Find where the given text appears and provide that cell's center as (X, Y) coordinate. 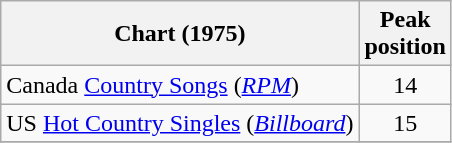
US Hot Country Singles (Billboard) (180, 123)
Canada Country Songs (RPM) (180, 85)
Chart (1975) (180, 34)
14 (405, 85)
15 (405, 123)
Peakposition (405, 34)
